Extract the (x, y) coordinate from the center of the cell holding the provided text.  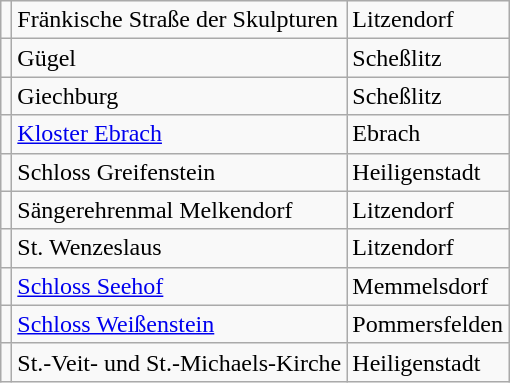
St.-Veit- und St.-Michaels-Kirche (180, 362)
Kloster Ebrach (180, 134)
Schloss Seehof (180, 286)
Gügel (180, 58)
Fränkische Straße der Skulpturen (180, 20)
St. Wenzeslaus (180, 248)
Sängerehrenmal Melkendorf (180, 210)
Pommersfelden (428, 324)
Memmelsdorf (428, 286)
Schloss Greifenstein (180, 172)
Giechburg (180, 96)
Schloss Weißenstein (180, 324)
Ebrach (428, 134)
